Output the [x, y] coordinate of the center of the cell containing the given text.  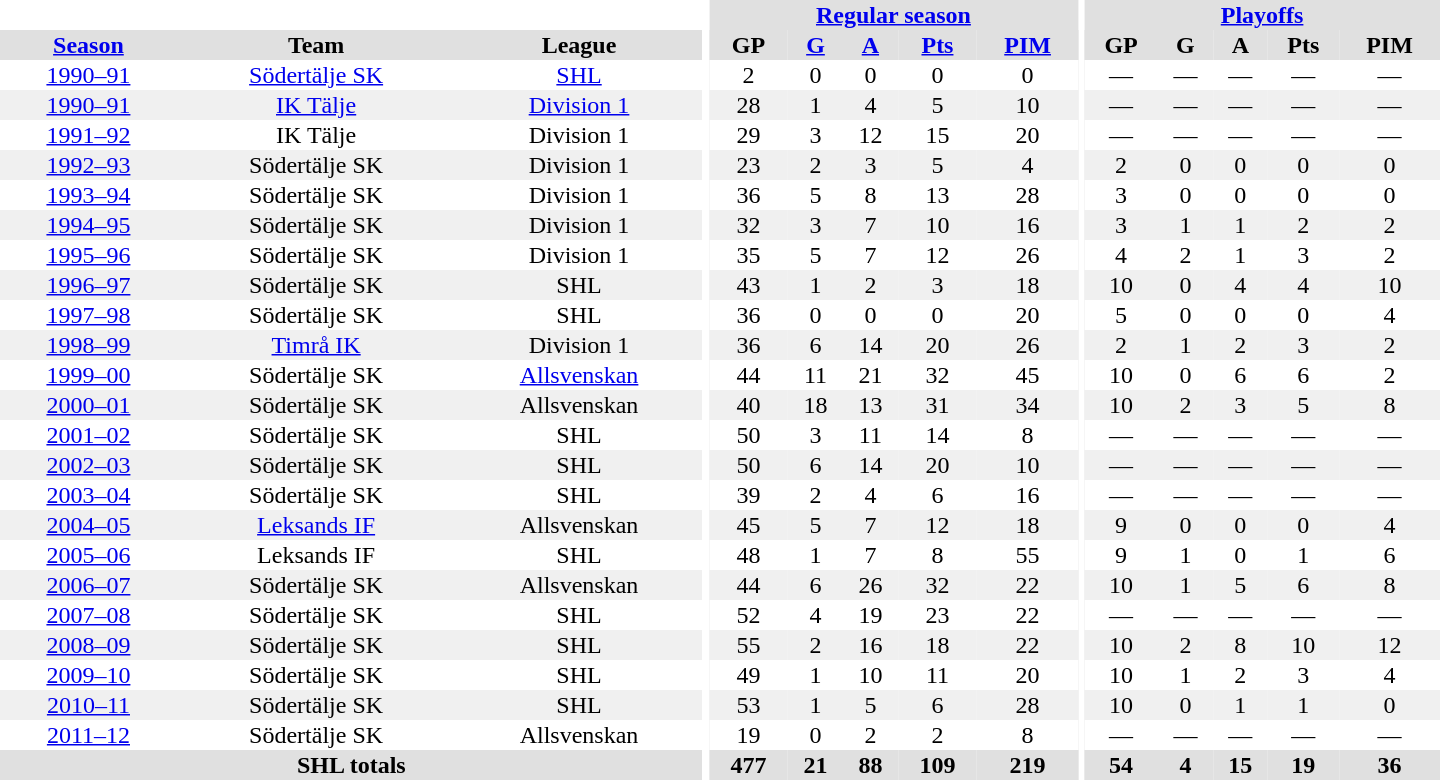
29 [748, 135]
2001–02 [88, 435]
53 [748, 705]
League [578, 45]
88 [870, 765]
48 [748, 555]
2011–12 [88, 735]
SHL totals [352, 765]
34 [1028, 405]
1997–98 [88, 315]
1999–00 [88, 375]
43 [748, 285]
1994–95 [88, 225]
2004–05 [88, 525]
35 [748, 255]
49 [748, 675]
109 [938, 765]
219 [1028, 765]
52 [748, 615]
2000–01 [88, 405]
Regular season [894, 15]
1991–92 [88, 135]
2005–06 [88, 555]
Team [316, 45]
2009–10 [88, 675]
1998–99 [88, 345]
2002–03 [88, 465]
477 [748, 765]
31 [938, 405]
2010–11 [88, 705]
2003–04 [88, 495]
Season [88, 45]
Timrå IK [316, 345]
40 [748, 405]
1996–97 [88, 285]
2008–09 [88, 645]
39 [748, 495]
54 [1121, 765]
1993–94 [88, 195]
Playoffs [1262, 15]
2007–08 [88, 615]
1995–96 [88, 255]
1992–93 [88, 165]
2006–07 [88, 585]
